Search for the cell housing the specified text and yield its [x, y] center coordinate. 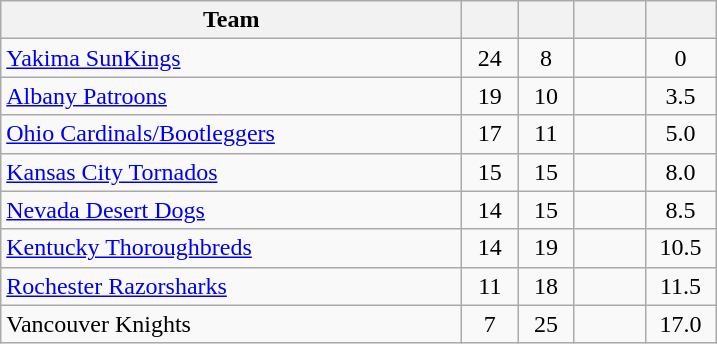
Ohio Cardinals/Bootleggers [232, 134]
7 [490, 324]
8.0 [680, 172]
17 [490, 134]
Yakima SunKings [232, 58]
8 [546, 58]
10.5 [680, 248]
3.5 [680, 96]
5.0 [680, 134]
24 [490, 58]
0 [680, 58]
11.5 [680, 286]
18 [546, 286]
Kansas City Tornados [232, 172]
Team [232, 20]
Albany Patroons [232, 96]
10 [546, 96]
25 [546, 324]
Rochester Razorsharks [232, 286]
Vancouver Knights [232, 324]
8.5 [680, 210]
17.0 [680, 324]
Kentucky Thoroughbreds [232, 248]
Nevada Desert Dogs [232, 210]
